Capture the cell that displays the provided text and extract its (x, y) central coordinate. 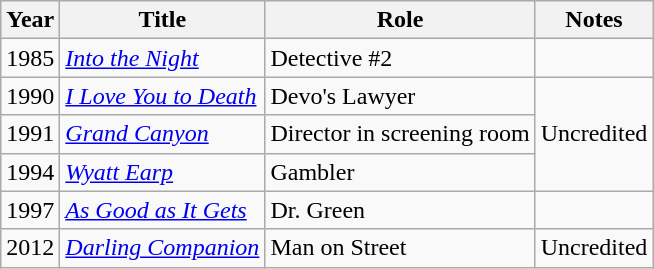
2012 (30, 248)
Dr. Green (400, 210)
Year (30, 20)
Gambler (400, 172)
Detective #2 (400, 58)
As Good as It Gets (162, 210)
Grand Canyon (162, 134)
Man on Street (400, 248)
I Love You to Death (162, 96)
1991 (30, 134)
1994 (30, 172)
1997 (30, 210)
Wyatt Earp (162, 172)
Role (400, 20)
Darling Companion (162, 248)
Devo's Lawyer (400, 96)
Director in screening room (400, 134)
1990 (30, 96)
Into the Night (162, 58)
Title (162, 20)
1985 (30, 58)
Notes (594, 20)
